Return the (x, y) coordinate for the center point of the cell that contains the specified text.  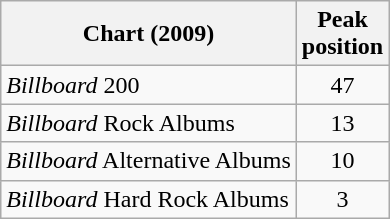
Billboard Alternative Albums (149, 161)
13 (342, 123)
Billboard Rock Albums (149, 123)
10 (342, 161)
Peak position (342, 34)
3 (342, 199)
47 (342, 85)
Billboard 200 (149, 85)
Billboard Hard Rock Albums (149, 199)
Chart (2009) (149, 34)
